Search for the cell housing the specified text and yield its [x, y] center coordinate. 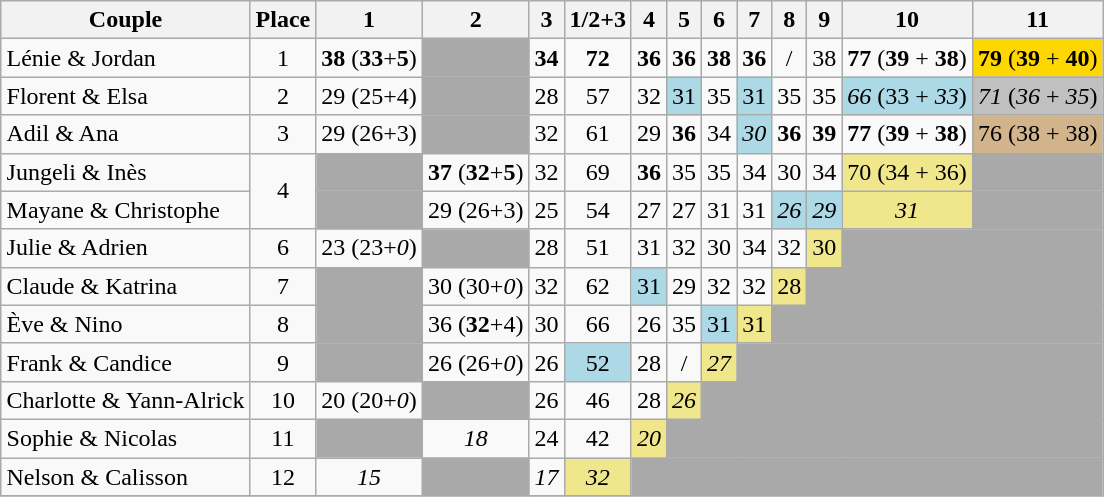
54 [598, 210]
30 (30+0) [476, 286]
51 [598, 248]
Jungeli & Inès [126, 172]
66 [598, 324]
57 [598, 96]
15 [370, 477]
Adil & Ana [126, 134]
17 [546, 477]
62 [598, 286]
42 [598, 438]
66 (33 + 33) [908, 96]
5 [684, 20]
1/2+3 [598, 20]
76 (38 + 38) [1038, 134]
Sophie & Nicolas [126, 438]
Frank & Candice [126, 362]
25 [546, 210]
Mayane & Christophe [126, 210]
Lénie & Jordan [126, 58]
Florent & Elsa [126, 96]
Ève & Nino [126, 324]
52 [598, 362]
Julie & Adrien [126, 248]
36 (32+4) [476, 324]
79 (39 + 40) [1038, 58]
37 (32+5) [476, 172]
70 (34 + 36) [908, 172]
Couple [126, 20]
26 (26+0) [476, 362]
61 [598, 134]
Claude & Katrina [126, 286]
46 [598, 400]
23 (23+0) [370, 248]
71 (36 + 35) [1038, 96]
24 [546, 438]
12 [283, 477]
29 (25+4) [370, 96]
20 [648, 438]
39 [824, 134]
69 [598, 172]
38 (33+5) [370, 58]
Nelson & Calisson [126, 477]
Charlotte & Yann-Alrick [126, 400]
18 [476, 438]
72 [598, 58]
20 (20+0) [370, 400]
Place [283, 20]
